Detect which cell encompasses the target text, then output its (X, Y) center coordinate. 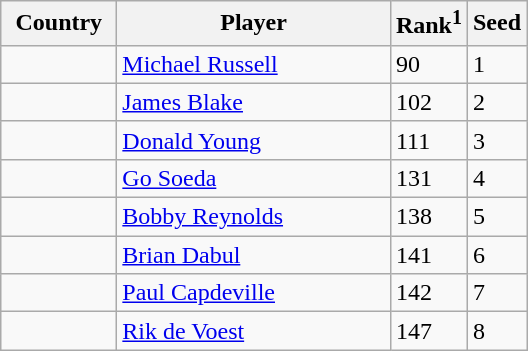
Brian Dabul (254, 255)
3 (496, 140)
Paul Capdeville (254, 293)
141 (428, 255)
138 (428, 217)
Go Soeda (254, 178)
131 (428, 178)
90 (428, 64)
111 (428, 140)
Seed (496, 24)
2 (496, 102)
Bobby Reynolds (254, 217)
James Blake (254, 102)
147 (428, 331)
5 (496, 217)
Donald Young (254, 140)
Rik de Voest (254, 331)
Country (59, 24)
Player (254, 24)
8 (496, 331)
4 (496, 178)
102 (428, 102)
142 (428, 293)
6 (496, 255)
Rank1 (428, 24)
1 (496, 64)
7 (496, 293)
Michael Russell (254, 64)
